Provide the [X, Y] coordinate of the cell's center where the given text is located.  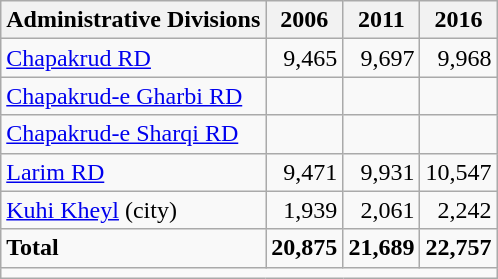
9,968 [458, 58]
2,061 [382, 210]
20,875 [304, 248]
9,465 [304, 58]
2006 [304, 20]
2011 [382, 20]
Larim RD [134, 172]
9,471 [304, 172]
Total [134, 248]
9,931 [382, 172]
9,697 [382, 58]
Administrative Divisions [134, 20]
2016 [458, 20]
22,757 [458, 248]
2,242 [458, 210]
21,689 [382, 248]
1,939 [304, 210]
10,547 [458, 172]
Chapakrud-e Gharbi RD [134, 96]
Chapakrud-e Sharqi RD [134, 134]
Chapakrud RD [134, 58]
Kuhi Kheyl (city) [134, 210]
